Detect which cell encompasses the target text, then output its (X, Y) center coordinate. 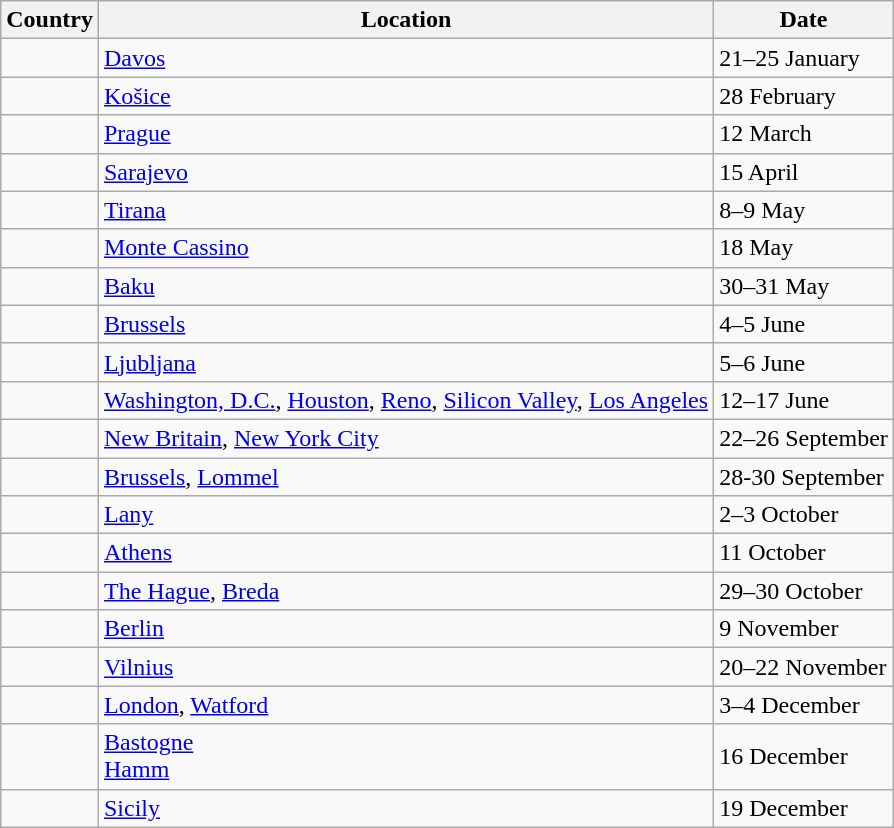
Davos (406, 58)
Date (804, 20)
BastogneHamm (406, 756)
5–6 June (804, 362)
Brussels (406, 324)
Monte Cassino (406, 248)
22–26 September (804, 438)
19 December (804, 808)
18 May (804, 248)
29–30 October (804, 591)
Prague (406, 134)
21–25 January (804, 58)
20–22 November (804, 667)
28 February (804, 96)
Sarajevo (406, 172)
Tirana (406, 210)
Sicily (406, 808)
12 March (804, 134)
Vilnius (406, 667)
The Hague, Breda (406, 591)
Country (50, 20)
Lany (406, 515)
3–4 December (804, 705)
Ljubljana (406, 362)
Washington, D.C., Houston, Reno, Silicon Valley, Los Angeles (406, 400)
8–9 May (804, 210)
28-30 September (804, 477)
Athens (406, 553)
30–31 May (804, 286)
Location (406, 20)
9 November (804, 629)
Brussels, Lommel (406, 477)
Košice (406, 96)
12–17 June (804, 400)
15 April (804, 172)
London, Watford (406, 705)
4–5 June (804, 324)
2–3 October (804, 515)
Baku (406, 286)
New Britain, New York City (406, 438)
Berlin (406, 629)
16 December (804, 756)
11 October (804, 553)
